Search for the cell housing the specified text and yield its (x, y) center coordinate. 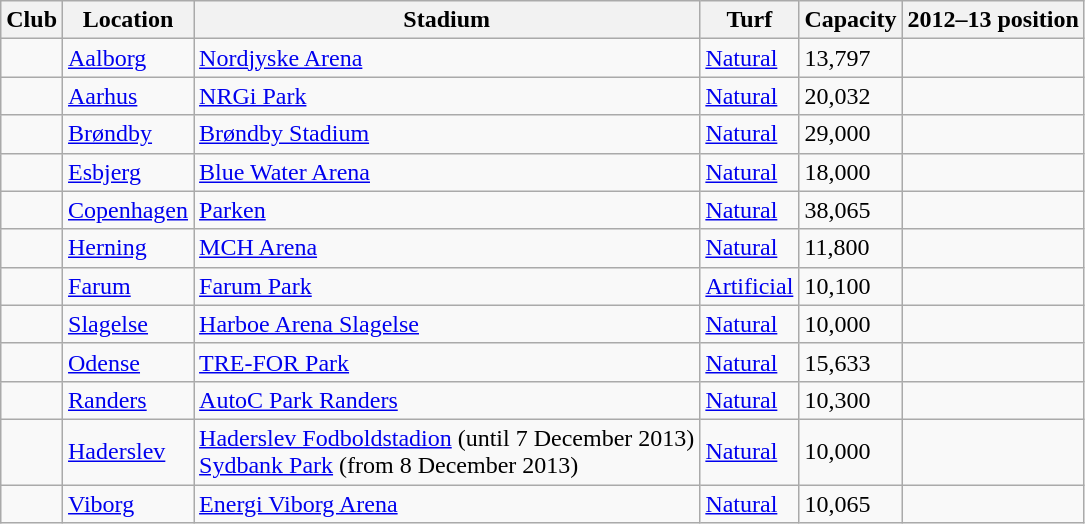
Blue Water Arena (447, 172)
20,032 (850, 96)
10,065 (850, 503)
Nordjyske Arena (447, 58)
Brøndby (128, 134)
Esbjerg (128, 172)
MCH Arena (447, 248)
AutoC Park Randers (447, 400)
10,100 (850, 286)
Parken (447, 210)
15,633 (850, 362)
Herning (128, 248)
Haderslev (128, 452)
Club (32, 20)
Aalborg (128, 58)
Farum (128, 286)
Location (128, 20)
Randers (128, 400)
TRE-FOR Park (447, 362)
Viborg (128, 503)
Harboe Arena Slagelse (447, 324)
18,000 (850, 172)
Energi Viborg Arena (447, 503)
Brøndby Stadium (447, 134)
Slagelse (128, 324)
38,065 (850, 210)
Artificial (750, 286)
Capacity (850, 20)
Farum Park (447, 286)
11,800 (850, 248)
10,300 (850, 400)
Aarhus (128, 96)
Stadium (447, 20)
Turf (750, 20)
Odense (128, 362)
Haderslev Fodboldstadion (until 7 December 2013)Sydbank Park (from 8 December 2013) (447, 452)
13,797 (850, 58)
29,000 (850, 134)
2012–13 position (993, 20)
Copenhagen (128, 210)
NRGi Park (447, 96)
